From the cell containing the given text, extract its center point as [x, y] coordinate. 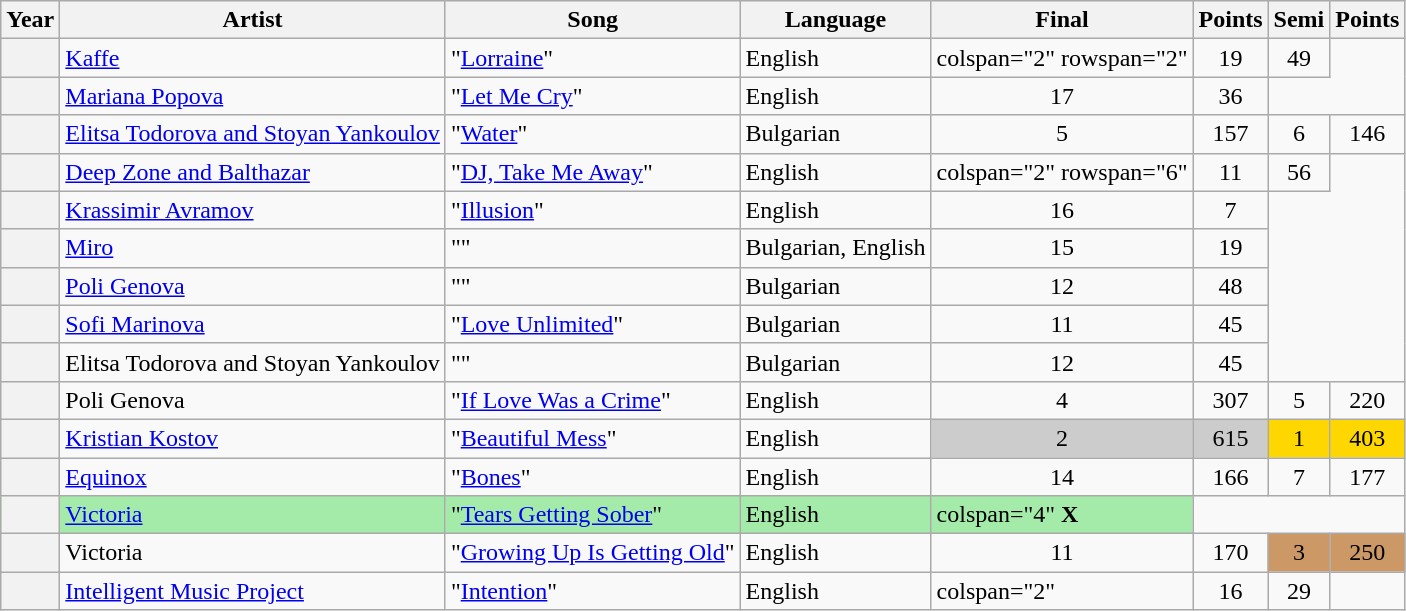
colspan="4" X [1062, 515]
4 [1062, 400]
"Tears Getting Sober" [592, 515]
Semi [1299, 20]
Krassimir Avramov [253, 210]
"Love Unlimited" [592, 324]
157 [1230, 134]
14 [1062, 477]
Final [1062, 20]
250 [1368, 553]
36 [1230, 96]
colspan="2" [1062, 591]
"Beautiful Mess" [592, 438]
146 [1368, 134]
colspan="2" rowspan="6" [1062, 172]
Year [30, 20]
403 [1368, 438]
170 [1230, 553]
"Growing Up Is Getting Old" [592, 553]
6 [1299, 134]
Miro [253, 248]
Language [836, 20]
"Let Me Cry" [592, 96]
Sofi Marinova [253, 324]
49 [1299, 58]
"If Love Was a Crime" [592, 400]
Kristian Kostov [253, 438]
Kaffe [253, 58]
48 [1230, 286]
220 [1368, 400]
307 [1230, 400]
"Water" [592, 134]
colspan="2" rowspan="2" [1062, 58]
"Illusion" [592, 210]
177 [1368, 477]
Deep Zone and Balthazar [253, 172]
29 [1299, 591]
3 [1299, 553]
Artist [253, 20]
Equinox [253, 477]
56 [1299, 172]
"Bones" [592, 477]
Mariana Popova [253, 96]
17 [1062, 96]
15 [1062, 248]
1 [1299, 438]
2 [1062, 438]
166 [1230, 477]
Bulgarian, English [836, 248]
615 [1230, 438]
Song [592, 20]
Intelligent Music Project [253, 591]
"Intention" [592, 591]
"Lorraine" [592, 58]
"DJ, Take Me Away" [592, 172]
